Determine the [x, y] coordinate at the center of the cell enclosing the given text.  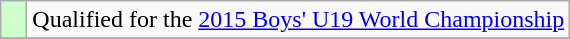
Qualified for the 2015 Boys' U19 World Championship [298, 20]
